Provide the [X, Y] coordinate of the cell's center where the given text is located.  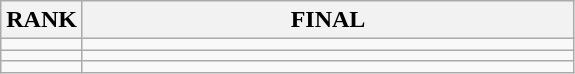
RANK [42, 20]
FINAL [328, 20]
